For the text-containing cell, return its midpoint in (X, Y) coordinate format. 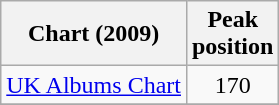
Chart (2009) (94, 34)
UK Albums Chart (94, 85)
170 (232, 85)
Peakposition (232, 34)
